Search for the cell housing the specified text and yield its [x, y] center coordinate. 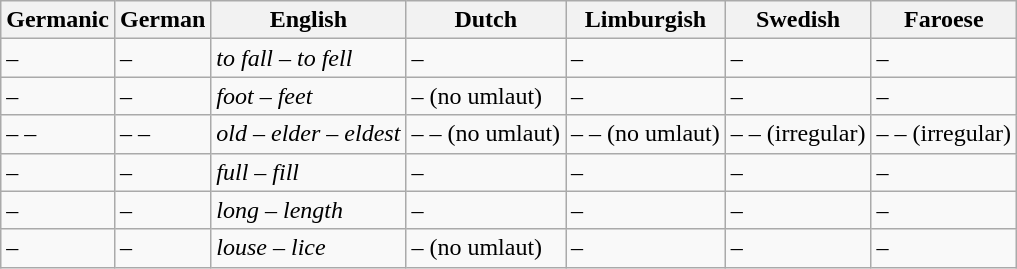
Limburgish [646, 20]
louse – lice [308, 248]
old – elder – eldest [308, 134]
English [308, 20]
long – length [308, 210]
Germanic [58, 20]
to fall – to fell [308, 58]
Faroese [944, 20]
full – fill [308, 172]
foot – feet [308, 96]
Dutch [486, 20]
Swedish [798, 20]
German [162, 20]
